Extract the (X, Y) coordinate from the center of the cell holding the provided text.  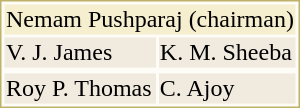
K. M. Sheeba (226, 53)
C. Ajoy (226, 89)
Nemam Pushparaj (chairman) (150, 19)
Roy P. Thomas (80, 89)
V. J. James (80, 53)
